From the cell containing the given text, extract its center point as (x, y) coordinate. 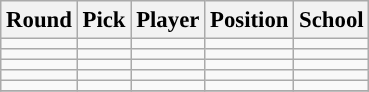
Position (250, 20)
Pick (104, 20)
Round (39, 20)
Player (168, 20)
School (332, 20)
